From the cell containing the given text, extract its center point as (x, y) coordinate. 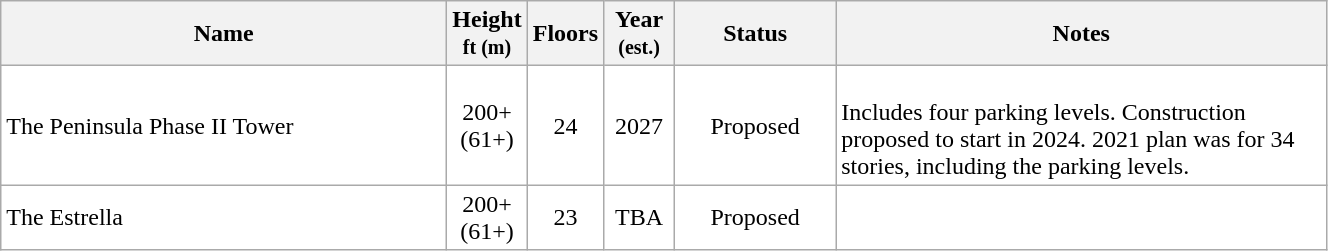
24 (565, 126)
2027 (640, 126)
Notes (1082, 34)
Includes four parking levels. Construction proposed to start in 2024. 2021 plan was for 34 stories, including the parking levels. (1082, 126)
The Peninsula Phase II Tower (224, 126)
Heightft (m) (487, 34)
Status (756, 34)
Floors (565, 34)
Name (224, 34)
The Estrella (224, 218)
23 (565, 218)
TBA (640, 218)
Year(est.) (640, 34)
